Determine the (X, Y) coordinate at the center of the cell enclosing the given text.  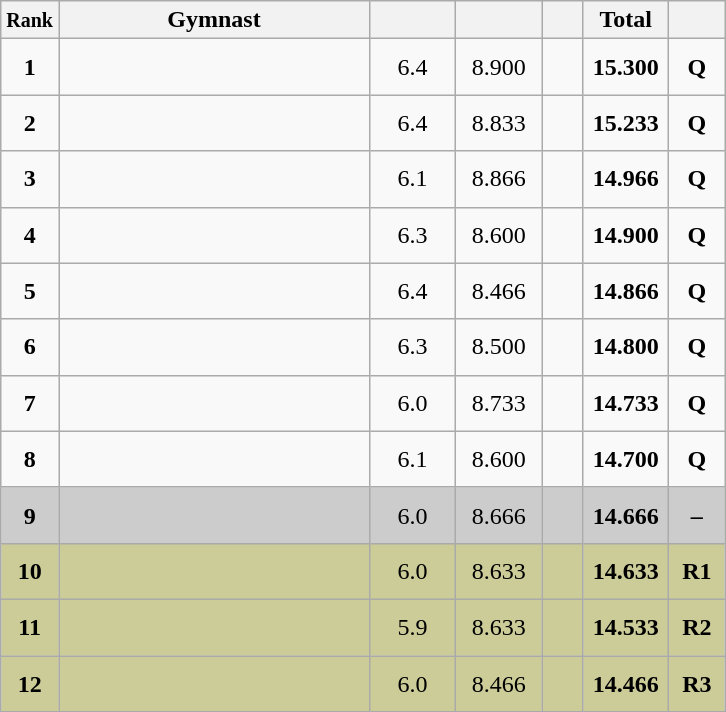
6 (30, 347)
Rank (30, 20)
15.300 (626, 67)
14.466 (626, 684)
9 (30, 515)
R3 (697, 684)
14.700 (626, 459)
11 (30, 627)
8.900 (499, 67)
14.900 (626, 235)
R1 (697, 571)
– (697, 515)
8 (30, 459)
15.233 (626, 123)
10 (30, 571)
14.533 (626, 627)
7 (30, 403)
4 (30, 235)
1 (30, 67)
R2 (697, 627)
Gymnast (214, 20)
Total (626, 20)
5.9 (413, 627)
14.733 (626, 403)
8.833 (499, 123)
8.500 (499, 347)
14.966 (626, 179)
14.866 (626, 291)
5 (30, 291)
14.666 (626, 515)
8.733 (499, 403)
14.800 (626, 347)
2 (30, 123)
12 (30, 684)
8.866 (499, 179)
8.666 (499, 515)
3 (30, 179)
14.633 (626, 571)
